Determine the (x, y) coordinate at the center of the cell enclosing the given text.  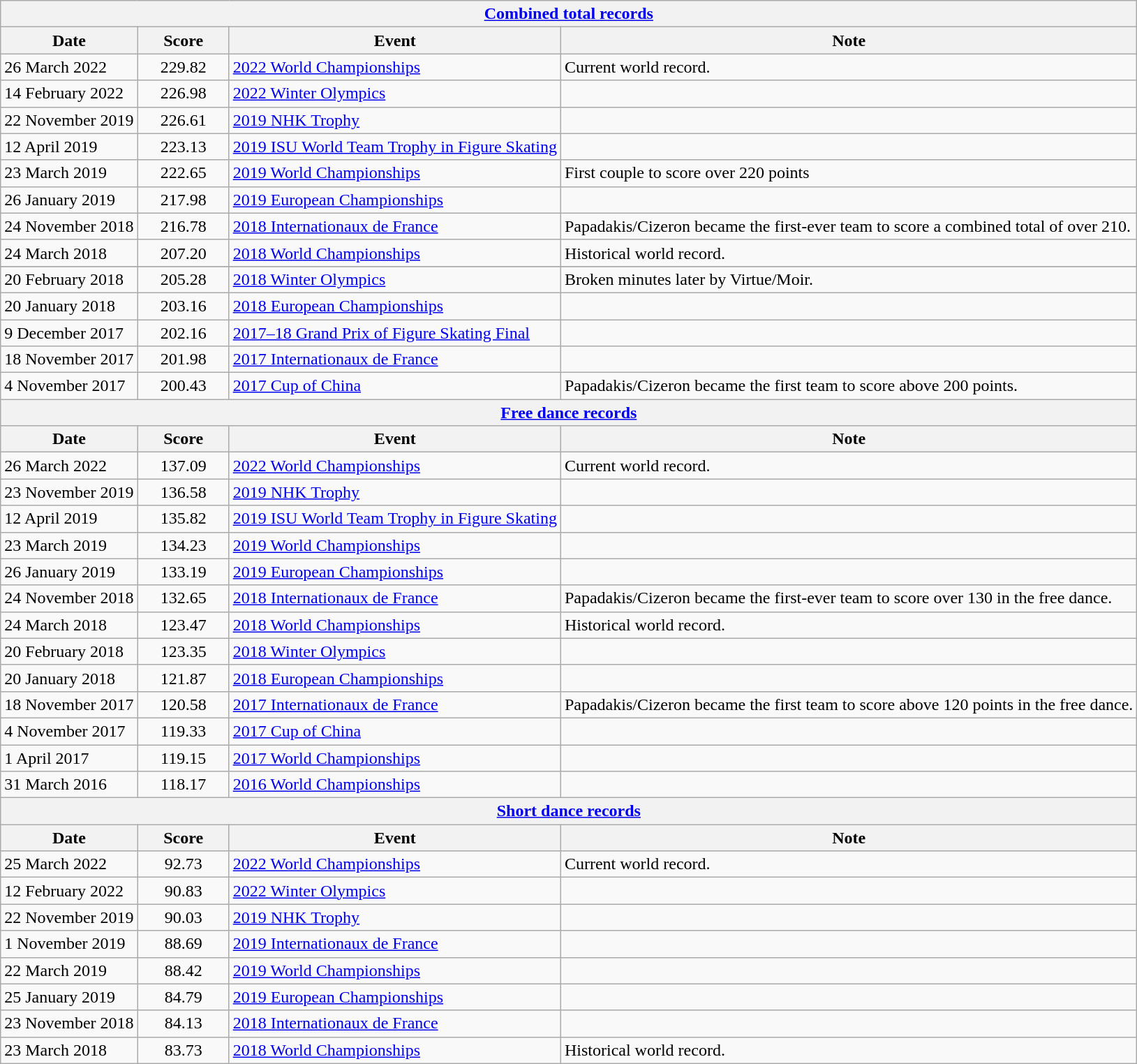
119.33 (183, 731)
Papadakis/Cizeron became the first-ever team to score a combined total of over 210. (849, 226)
200.43 (183, 386)
202.16 (183, 333)
88.69 (183, 944)
226.98 (183, 94)
132.65 (183, 598)
84.13 (183, 1024)
31 March 2016 (69, 785)
90.03 (183, 917)
23 November 2019 (69, 492)
135.82 (183, 519)
88.42 (183, 970)
2019 Internationaux de France (395, 944)
217.98 (183, 200)
133.19 (183, 572)
Free dance records (569, 413)
229.82 (183, 67)
Combined total records (569, 14)
2017 World Championships (395, 758)
First couple to score over 220 points (849, 173)
90.83 (183, 891)
205.28 (183, 279)
120.58 (183, 704)
23 November 2018 (69, 1024)
222.65 (183, 173)
Papadakis/Cizeron became the first-ever team to score over 130 in the free dance. (849, 598)
Broken minutes later by Virtue/Moir. (849, 279)
84.79 (183, 997)
92.73 (183, 864)
134.23 (183, 545)
12 February 2022 (69, 891)
119.15 (183, 758)
1 November 2019 (69, 944)
203.16 (183, 306)
14 February 2022 (69, 94)
83.73 (183, 1050)
207.20 (183, 253)
216.78 (183, 226)
223.13 (183, 147)
Short dance records (569, 811)
118.17 (183, 785)
23 March 2018 (69, 1050)
2016 World Championships (395, 785)
Papadakis/Cizeron became the first team to score above 200 points. (849, 386)
123.35 (183, 651)
Papadakis/Cizeron became the first team to score above 120 points in the free dance. (849, 704)
22 March 2019 (69, 970)
25 January 2019 (69, 997)
226.61 (183, 120)
201.98 (183, 360)
1 April 2017 (69, 758)
136.58 (183, 492)
25 March 2022 (69, 864)
121.87 (183, 678)
123.47 (183, 625)
137.09 (183, 466)
2017–18 Grand Prix of Figure Skating Final (395, 333)
9 December 2017 (69, 333)
